Output the (X, Y) coordinate of the center of the cell containing the given text.  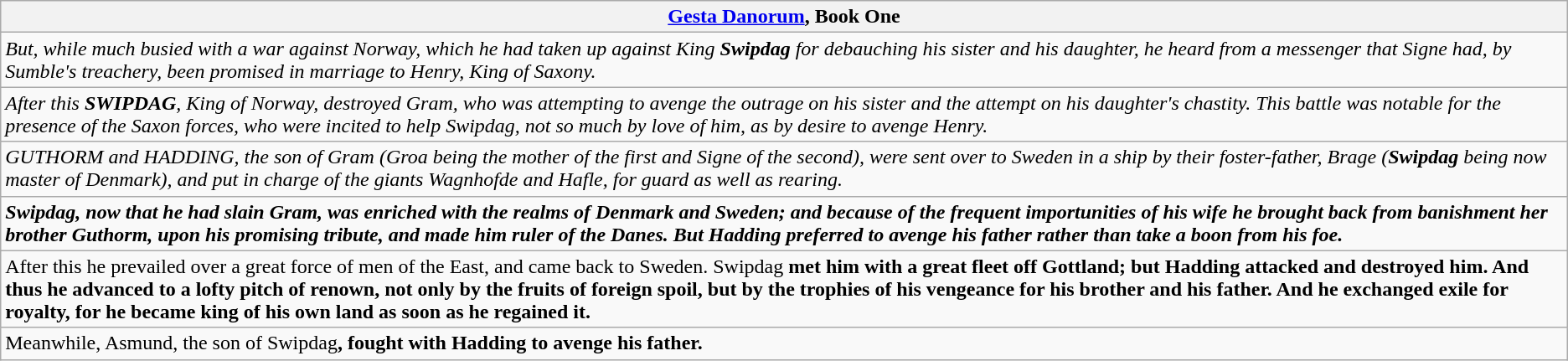
Gesta Danorum, Book One (784, 17)
Meanwhile, Asmund, the son of Swipdag, fought with Hadding to avenge his father. (784, 343)
